Find where the given text appears and provide that cell's center as [x, y] coordinate. 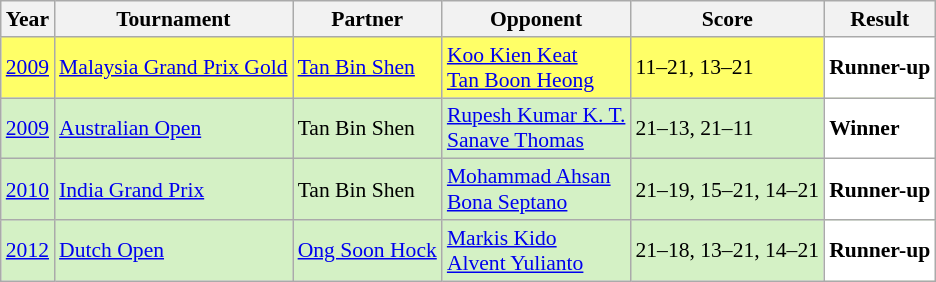
Australian Open [174, 128]
2010 [28, 190]
Rupesh Kumar K. T. Sanave Thomas [536, 128]
Partner [368, 19]
21–19, 15–21, 14–21 [727, 190]
21–18, 13–21, 14–21 [727, 250]
Opponent [536, 19]
2012 [28, 250]
Score [727, 19]
11–21, 13–21 [727, 68]
Markis Kido Alvent Yulianto [536, 250]
Koo Kien Keat Tan Boon Heong [536, 68]
Winner [880, 128]
Malaysia Grand Prix Gold [174, 68]
21–13, 21–11 [727, 128]
Year [28, 19]
Tournament [174, 19]
Mohammad Ahsan Bona Septano [536, 190]
India Grand Prix [174, 190]
Ong Soon Hock [368, 250]
Dutch Open [174, 250]
Result [880, 19]
